Capture the cell that displays the provided text and extract its (X, Y) central coordinate. 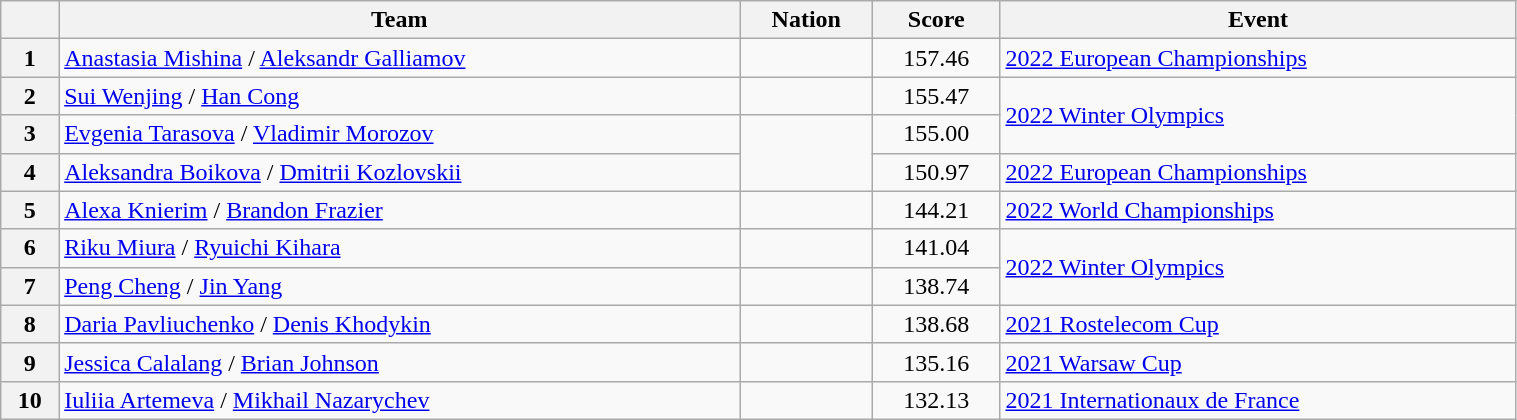
9 (30, 362)
Anastasia Mishina / Aleksandr Galliamov (400, 58)
Iuliia Artemeva / Mikhail Nazarychev (400, 400)
6 (30, 248)
132.13 (936, 400)
Jessica Calalang / Brian Johnson (400, 362)
141.04 (936, 248)
4 (30, 172)
135.16 (936, 362)
Alexa Knierim / Brandon Frazier (400, 210)
138.74 (936, 286)
138.68 (936, 324)
Score (936, 20)
155.47 (936, 96)
Evgenia Tarasova / Vladimir Morozov (400, 134)
Peng Cheng / Jin Yang (400, 286)
2022 World Championships (1258, 210)
Sui Wenjing / Han Cong (400, 96)
2 (30, 96)
Event (1258, 20)
Daria Pavliuchenko / Denis Khodykin (400, 324)
3 (30, 134)
2021 Internationaux de France (1258, 400)
150.97 (936, 172)
Team (400, 20)
Nation (806, 20)
Riku Miura / Ryuichi Kihara (400, 248)
5 (30, 210)
2021 Warsaw Cup (1258, 362)
1 (30, 58)
155.00 (936, 134)
2021 Rostelecom Cup (1258, 324)
144.21 (936, 210)
7 (30, 286)
157.46 (936, 58)
Aleksandra Boikova / Dmitrii Kozlovskii (400, 172)
10 (30, 400)
8 (30, 324)
